Return (x, y) of the center of cell containing provided text 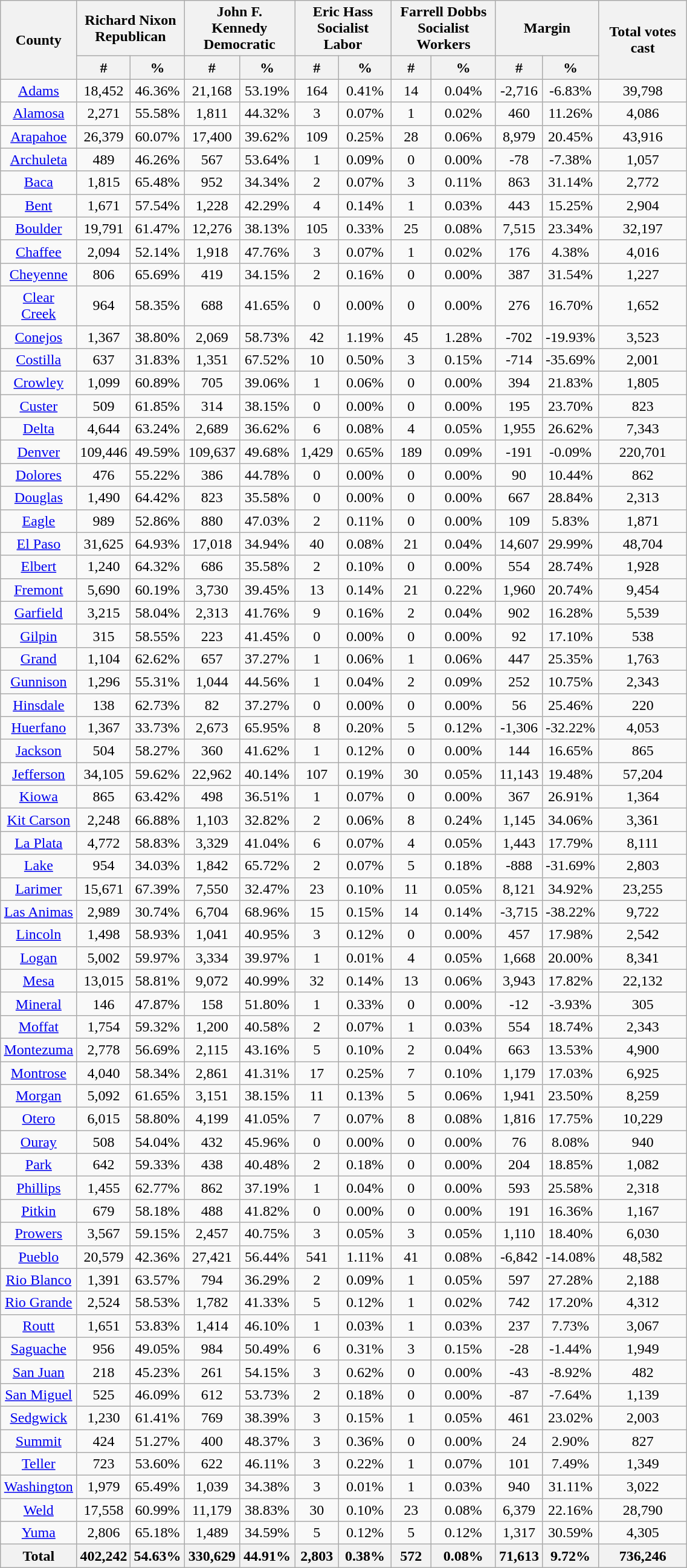
90 (518, 475)
-19.93% (570, 337)
Kit Carson (39, 820)
40.58% (267, 1027)
460 (518, 114)
58.93% (157, 935)
28.84% (570, 498)
Eagle (39, 521)
Park (39, 1165)
64.93% (157, 544)
58.18% (157, 1211)
4,016 (643, 251)
41.65% (267, 306)
92 (518, 636)
Las Animas (39, 912)
2,861 (211, 1073)
Chaffee (39, 251)
827 (643, 1441)
105 (317, 228)
40.95% (267, 935)
46.10% (267, 1326)
-28 (518, 1349)
220,701 (643, 452)
32.82% (267, 820)
30.74% (157, 912)
1,949 (643, 1349)
8.08% (570, 1142)
679 (104, 1211)
42.36% (157, 1257)
7.73% (570, 1326)
447 (518, 659)
509 (104, 406)
27.28% (570, 1280)
4,053 (643, 728)
1,227 (643, 274)
67.39% (157, 889)
31.83% (157, 360)
John F. KennedyDemocratic (239, 28)
109,446 (104, 452)
1,498 (104, 935)
27,421 (211, 1257)
902 (518, 613)
Mesa (39, 981)
952 (211, 182)
17,400 (211, 137)
17.10% (570, 636)
1,179 (518, 1073)
Rio Grande (39, 1303)
8,259 (643, 1096)
0.31% (365, 1349)
330,629 (211, 1556)
2,069 (211, 337)
36.29% (267, 1280)
17,018 (211, 544)
28.74% (570, 567)
Hinsdale (39, 705)
64.32% (157, 567)
2,673 (211, 728)
7,343 (643, 429)
424 (104, 1441)
-7.38% (570, 160)
39.97% (267, 958)
276 (518, 306)
5,002 (104, 958)
25.58% (570, 1188)
508 (104, 1142)
21,168 (211, 91)
1,104 (104, 659)
-87 (518, 1395)
18.85% (570, 1165)
438 (211, 1165)
657 (211, 659)
1,668 (518, 958)
1,103 (211, 820)
-31.69% (570, 866)
220 (643, 705)
3,567 (104, 1234)
-43 (518, 1372)
Douglas (39, 498)
11,143 (518, 774)
1,928 (643, 567)
419 (211, 274)
55.58% (157, 114)
144 (518, 751)
109,637 (211, 452)
13,015 (104, 981)
31.54% (570, 274)
Adams (39, 91)
Larimer (39, 889)
17.75% (570, 1119)
488 (211, 1211)
57,204 (643, 774)
58.80% (157, 1119)
Costilla (39, 360)
Kiowa (39, 797)
5,092 (104, 1096)
32 (317, 981)
3,151 (211, 1096)
21.83% (570, 383)
10.44% (570, 475)
-3.93% (570, 1004)
2,989 (104, 912)
9 (317, 613)
40.75% (267, 1234)
15 (317, 912)
15,671 (104, 889)
1,139 (643, 1395)
38.83% (267, 1510)
107 (317, 774)
40 (317, 544)
1,044 (211, 682)
Ouray (39, 1142)
15.25% (570, 205)
9,454 (643, 590)
476 (104, 475)
11.26% (570, 114)
Margin (547, 28)
46.36% (157, 91)
400 (211, 1441)
806 (104, 274)
1,489 (211, 1533)
58.35% (157, 306)
2,806 (104, 1533)
252 (518, 682)
34.38% (267, 1487)
20.45% (570, 137)
5.83% (570, 521)
65.69% (157, 274)
71,613 (518, 1556)
23.70% (570, 406)
1,671 (104, 205)
9,072 (211, 981)
2,689 (211, 429)
0.19% (365, 774)
1,455 (104, 1188)
-1.44% (570, 1349)
1,039 (211, 1487)
66.88% (157, 820)
58.04% (157, 613)
880 (211, 521)
4,040 (104, 1073)
-7.64% (570, 1395)
1,652 (643, 306)
51.27% (157, 1441)
1,082 (643, 1165)
20.00% (570, 958)
62.73% (157, 705)
Mineral (39, 1004)
223 (211, 636)
2,248 (104, 820)
22.16% (570, 1510)
3,943 (518, 981)
56.44% (267, 1257)
12,276 (211, 228)
59.32% (157, 1027)
612 (211, 1395)
1,230 (104, 1418)
Prowers (39, 1234)
34.06% (570, 820)
49.68% (267, 452)
40.14% (267, 774)
1,763 (643, 659)
41 (411, 1257)
1,782 (211, 1303)
1,429 (317, 452)
65.49% (157, 1487)
-191 (518, 452)
4,900 (643, 1050)
82 (211, 705)
49.05% (157, 1349)
2.90% (570, 1441)
2,524 (104, 1303)
1,317 (518, 1533)
43,916 (643, 137)
261 (211, 1372)
38.39% (267, 1418)
44.32% (267, 114)
572 (411, 1556)
6,015 (104, 1119)
7,550 (211, 889)
1,057 (643, 160)
County (39, 40)
-8.92% (570, 1372)
1,815 (104, 182)
53.64% (267, 160)
62.77% (157, 1188)
101 (518, 1464)
San Juan (39, 1372)
51.80% (267, 1004)
26,379 (104, 137)
58.53% (157, 1303)
34.34% (267, 182)
Farrell DobbsSocialist Workers (443, 28)
Crowley (39, 383)
Huerfano (39, 728)
41.05% (267, 1119)
19.48% (570, 774)
2,904 (643, 205)
39.62% (267, 137)
28 (411, 137)
-35.69% (570, 360)
538 (643, 636)
17,558 (104, 1510)
984 (211, 1349)
360 (211, 751)
Summit (39, 1441)
1,443 (518, 843)
Dolores (39, 475)
54.15% (267, 1372)
769 (211, 1418)
18.74% (570, 1027)
Arapahoe (39, 137)
-0.09% (570, 452)
597 (518, 1280)
-702 (518, 337)
58.81% (157, 981)
1,955 (518, 429)
18,452 (104, 91)
58.55% (157, 636)
17.82% (570, 981)
0.36% (365, 1441)
11,179 (211, 1510)
1,414 (211, 1326)
22,132 (643, 981)
32,197 (643, 228)
-78 (518, 160)
4,312 (643, 1303)
59.33% (157, 1165)
443 (518, 205)
40.48% (267, 1165)
60.07% (157, 137)
Morgan (39, 1096)
2,542 (643, 935)
164 (317, 91)
0.24% (463, 820)
642 (104, 1165)
49.59% (157, 452)
4,199 (211, 1119)
Fremont (39, 590)
1,351 (211, 360)
Yuma (39, 1533)
315 (104, 636)
1,041 (211, 935)
386 (211, 475)
Pitkin (39, 1211)
8,979 (518, 137)
8,111 (643, 843)
44.91% (267, 1556)
52.14% (157, 251)
0.13% (365, 1096)
-714 (518, 360)
58.83% (157, 843)
1,754 (104, 1027)
367 (518, 797)
56.69% (157, 1050)
794 (211, 1280)
67.52% (267, 360)
954 (104, 866)
218 (104, 1372)
8,341 (643, 958)
68.96% (267, 912)
46.09% (157, 1395)
46.26% (157, 160)
25.46% (570, 705)
637 (104, 360)
41.33% (267, 1303)
23.34% (570, 228)
1,871 (643, 521)
158 (211, 1004)
Custer (39, 406)
0.38% (365, 1556)
3,730 (211, 590)
19,791 (104, 228)
9.72% (570, 1556)
36.51% (267, 797)
10,229 (643, 1119)
1,960 (518, 590)
Washington (39, 1487)
Cheyenne (39, 274)
47.87% (157, 1004)
41.31% (267, 1073)
2,772 (643, 182)
45.23% (157, 1372)
1,805 (643, 383)
Lake (39, 866)
28,790 (643, 1510)
-14.08% (570, 1257)
-38.22% (570, 912)
23,255 (643, 889)
2,115 (211, 1050)
0.65% (365, 452)
4.38% (570, 251)
San Miguel (39, 1395)
0.50% (365, 360)
57.54% (157, 205)
457 (518, 935)
1,941 (518, 1096)
Montrose (39, 1073)
50.49% (267, 1349)
2,188 (643, 1280)
Jefferson (39, 774)
45.96% (267, 1142)
Boulder (39, 228)
4,772 (104, 843)
25.35% (570, 659)
593 (518, 1188)
La Plata (39, 843)
3,215 (104, 613)
61.41% (157, 1418)
62.62% (157, 659)
10.75% (570, 682)
64.42% (157, 498)
48,704 (643, 544)
31.14% (570, 182)
1,110 (518, 1234)
195 (518, 406)
6,030 (643, 1234)
Lincoln (39, 935)
Phillips (39, 1188)
1,099 (104, 383)
Rio Blanco (39, 1280)
25 (411, 228)
7,515 (518, 228)
1,651 (104, 1326)
13.53% (570, 1050)
Richard NixonRepublican (131, 28)
4,644 (104, 429)
65.18% (157, 1533)
Garfield (39, 613)
17 (317, 1073)
686 (211, 567)
-6,842 (518, 1257)
65.72% (267, 866)
47.03% (267, 521)
65.95% (267, 728)
146 (104, 1004)
-32.22% (570, 728)
1.28% (463, 337)
16.36% (570, 1211)
39.45% (267, 590)
54.04% (157, 1142)
30.59% (570, 1533)
34.94% (267, 544)
10 (317, 360)
16.70% (570, 306)
-1,306 (518, 728)
4,086 (643, 114)
37.19% (267, 1188)
191 (518, 1211)
60.19% (157, 590)
16.28% (570, 613)
2,094 (104, 251)
47.76% (267, 251)
1.19% (365, 337)
53.60% (157, 1464)
42 (317, 337)
17.20% (570, 1303)
17.79% (570, 843)
60.89% (157, 383)
Alamosa (39, 114)
Conejos (39, 337)
237 (518, 1326)
3,329 (211, 843)
El Paso (39, 544)
305 (643, 1004)
61.65% (157, 1096)
32.47% (267, 889)
Elbert (39, 567)
41.45% (267, 636)
Bent (39, 205)
0.41% (365, 91)
23.50% (570, 1096)
176 (518, 251)
-6.83% (570, 91)
Jackson (39, 751)
1,228 (211, 205)
3,334 (211, 958)
16.65% (570, 751)
20,579 (104, 1257)
498 (211, 797)
Grand (39, 659)
46.11% (267, 1464)
53.73% (267, 1395)
6,704 (211, 912)
2,271 (104, 114)
17.03% (570, 1073)
58.73% (267, 337)
61.47% (157, 228)
Weld (39, 1510)
36.62% (267, 429)
2,003 (643, 1418)
Otero (39, 1119)
Denver (39, 452)
59.15% (157, 1234)
55.22% (157, 475)
29.99% (570, 544)
34.15% (267, 274)
33.73% (157, 728)
863 (518, 182)
31,625 (104, 544)
24 (518, 1441)
8,121 (518, 889)
394 (518, 383)
53.83% (157, 1326)
53.19% (267, 91)
63.24% (157, 429)
1,391 (104, 1280)
504 (104, 751)
6,379 (518, 1510)
1,842 (211, 866)
541 (317, 1257)
189 (411, 452)
1,200 (211, 1027)
Eric HassSocialist Labor (343, 28)
663 (518, 1050)
Gunnison (39, 682)
4,305 (643, 1533)
1,145 (518, 820)
432 (211, 1142)
989 (104, 521)
1,816 (518, 1119)
525 (104, 1395)
5,539 (643, 613)
17.98% (570, 935)
1,918 (211, 251)
Sedgwick (39, 1418)
956 (104, 1349)
482 (643, 1372)
65.48% (157, 182)
138 (104, 705)
18.40% (570, 1234)
0.62% (365, 1372)
63.42% (157, 797)
622 (211, 1464)
26.62% (570, 429)
3,361 (643, 820)
42.29% (267, 205)
31.11% (570, 1487)
41.04% (267, 843)
567 (211, 160)
5,690 (104, 590)
43.16% (267, 1050)
387 (518, 274)
Archuleta (39, 160)
34.92% (570, 889)
38.13% (267, 228)
41.76% (267, 613)
9,722 (643, 912)
Clear Creek (39, 306)
1,979 (104, 1487)
39.06% (267, 383)
402,242 (104, 1556)
54.63% (157, 1556)
22,962 (211, 774)
2,001 (643, 360)
44.78% (267, 475)
3,523 (643, 337)
Gilpin (39, 636)
61.85% (157, 406)
1,364 (643, 797)
Saguache (39, 1349)
63.57% (157, 1280)
-888 (518, 866)
204 (518, 1165)
Baca (39, 182)
Routt (39, 1326)
1,811 (211, 114)
Montezuma (39, 1050)
26.91% (570, 797)
1,490 (104, 498)
59.62% (157, 774)
-3,715 (518, 912)
48,582 (643, 1257)
48.37% (267, 1441)
1,296 (104, 682)
-12 (518, 1004)
-2,716 (518, 91)
41.82% (267, 1211)
3,022 (643, 1487)
Teller (39, 1464)
58.34% (157, 1073)
736,246 (643, 1556)
58.27% (157, 751)
964 (104, 306)
7.49% (570, 1464)
20.74% (570, 590)
59.97% (157, 958)
34.03% (157, 866)
6,925 (643, 1073)
1,349 (643, 1464)
2,457 (211, 1234)
55.31% (157, 682)
23.02% (570, 1418)
34.59% (267, 1533)
1,240 (104, 567)
45 (411, 337)
688 (211, 306)
489 (104, 160)
2,318 (643, 1188)
461 (518, 1418)
3,067 (643, 1326)
Pueblo (39, 1257)
44.56% (267, 682)
Moffat (39, 1027)
40.99% (267, 981)
723 (104, 1464)
742 (518, 1303)
1.11% (365, 1257)
Delta (39, 429)
Total (39, 1556)
14,607 (518, 544)
76 (518, 1142)
34,105 (104, 774)
Total votes cast (643, 40)
667 (518, 498)
52.86% (157, 521)
1,167 (643, 1211)
56 (518, 705)
Logan (39, 958)
705 (211, 383)
0.20% (365, 728)
39,798 (643, 91)
314 (211, 406)
60.99% (157, 1510)
38.80% (157, 337)
41.62% (267, 751)
2,778 (104, 1050)
